Output the (X, Y) coordinate of the center of the cell containing the given text.  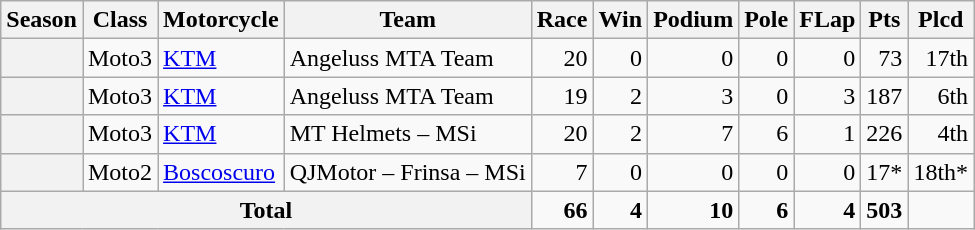
17th (941, 58)
Plcd (941, 20)
19 (562, 96)
Motorcycle (222, 20)
Race (562, 20)
QJMotor – Frinsa – MSi (408, 172)
Pole (766, 20)
Podium (694, 20)
18th* (941, 172)
Pts (884, 20)
Class (120, 20)
6th (941, 96)
187 (884, 96)
Boscoscuro (222, 172)
Season (42, 20)
4th (941, 134)
66 (562, 210)
FLap (828, 20)
Moto2 (120, 172)
MT Helmets – MSi (408, 134)
Total (266, 210)
Team (408, 20)
226 (884, 134)
503 (884, 210)
10 (694, 210)
17* (884, 172)
Win (620, 20)
73 (884, 58)
1 (828, 134)
